Capture the cell that displays the provided text and extract its [X, Y] central coordinate. 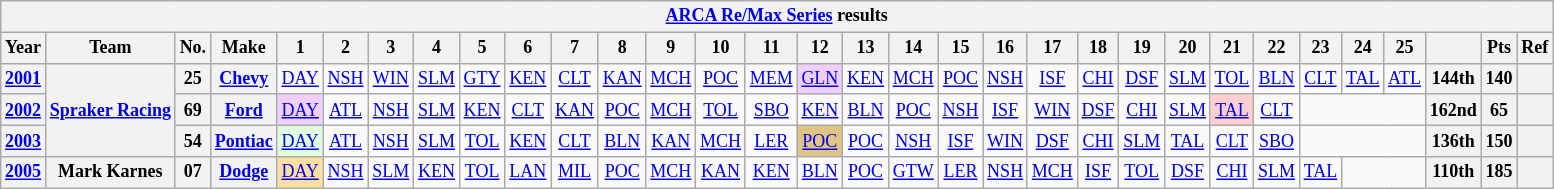
3 [391, 48]
24 [1363, 48]
5 [482, 48]
10 [721, 48]
7 [575, 48]
20 [1188, 48]
Ford [244, 110]
Pontiac [244, 140]
18 [1098, 48]
GTW [913, 172]
13 [866, 48]
2 [346, 48]
1 [300, 48]
9 [671, 48]
Ref [1535, 48]
No. [192, 48]
185 [1499, 172]
150 [1499, 140]
2003 [24, 140]
144th [1453, 78]
MIL [575, 172]
GTY [482, 78]
11 [771, 48]
17 [1052, 48]
162nd [1453, 110]
22 [1277, 48]
140 [1499, 78]
65 [1499, 110]
2001 [24, 78]
136th [1453, 140]
GLN [820, 78]
4 [437, 48]
54 [192, 140]
ARCA Re/Max Series results [777, 16]
Make [244, 48]
16 [1006, 48]
23 [1320, 48]
19 [1142, 48]
Chevy [244, 78]
Team [110, 48]
Spraker Racing [110, 110]
69 [192, 110]
12 [820, 48]
MEM [771, 78]
6 [528, 48]
Mark Karnes [110, 172]
Pts [1499, 48]
2002 [24, 110]
2005 [24, 172]
110th [1453, 172]
8 [622, 48]
21 [1232, 48]
15 [960, 48]
LAN [528, 172]
07 [192, 172]
14 [913, 48]
Year [24, 48]
Dodge [244, 172]
